Identify which cell holds the provided text, then report its (X, Y) central coordinate. 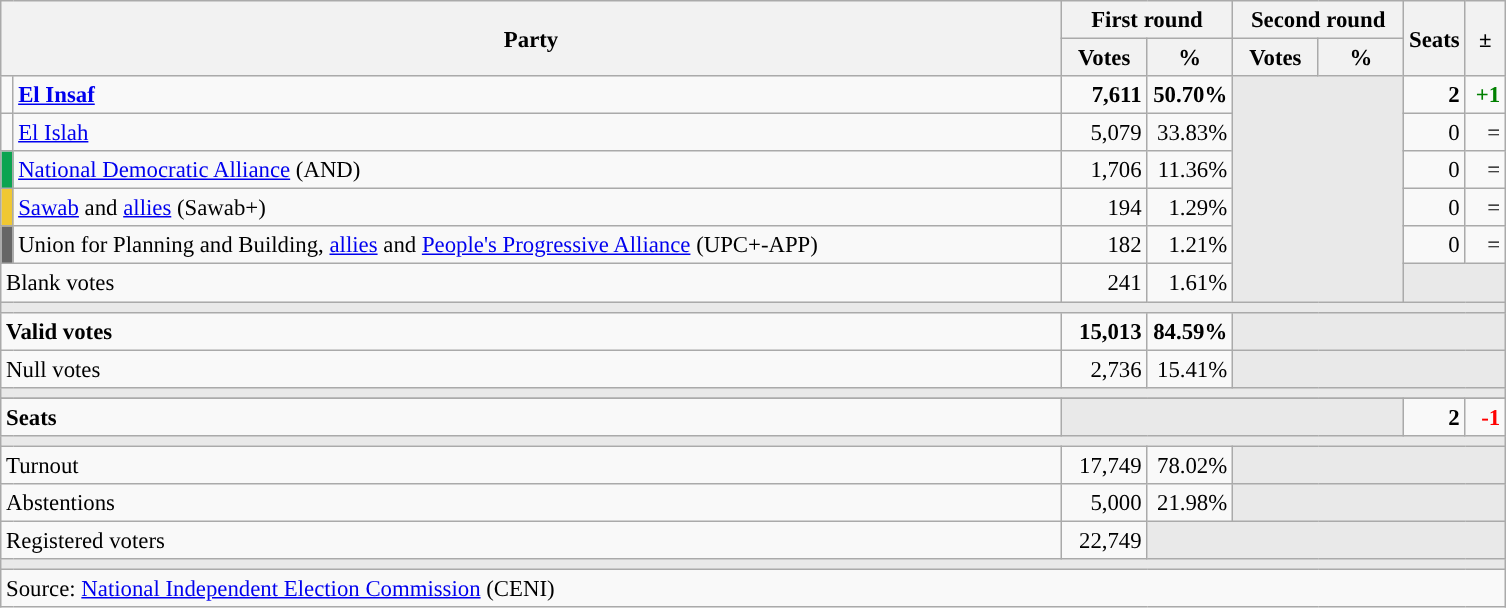
22,749 (1104, 540)
194 (1104, 208)
Turnout (532, 465)
84.59% (1190, 331)
5,079 (1104, 133)
Valid votes (532, 331)
17,749 (1104, 465)
Null votes (532, 369)
First round (1146, 20)
1.61% (1190, 283)
1.29% (1190, 208)
Party (532, 38)
11.36% (1190, 170)
-1 (1486, 417)
1.21% (1190, 245)
Sawab and allies (Sawab+) (537, 208)
241 (1104, 283)
5,000 (1104, 503)
1,706 (1104, 170)
15.41% (1190, 369)
Blank votes (532, 283)
Abstentions (532, 503)
Registered voters (532, 540)
50.70% (1190, 95)
Union for Planning and Building, allies and People's Progressive Alliance (UPC+-APP) (537, 245)
Source: National Independent Election Commission (CENI) (754, 589)
2,736 (1104, 369)
+1 (1486, 95)
21.98% (1190, 503)
El Islah (537, 133)
El Insaf (537, 95)
National Democratic Alliance (AND) (537, 170)
33.83% (1190, 133)
15,013 (1104, 331)
Second round (1318, 20)
± (1486, 38)
7,611 (1104, 95)
182 (1104, 245)
78.02% (1190, 465)
